Find where the given text appears and provide that cell's center as [X, Y] coordinate. 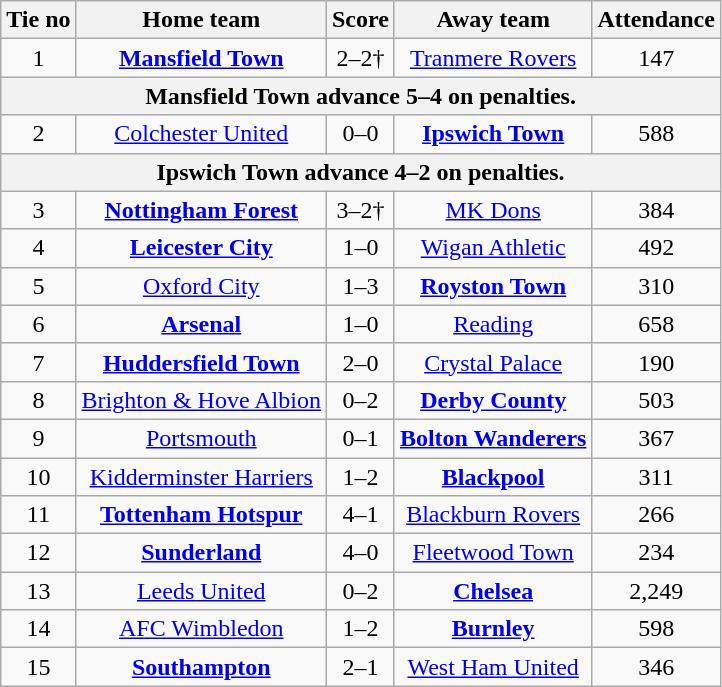
2–2† [360, 58]
10 [38, 477]
Oxford City [201, 286]
14 [38, 629]
234 [656, 553]
Portsmouth [201, 438]
Tottenham Hotspur [201, 515]
Mansfield Town advance 5–4 on penalties. [361, 96]
2–1 [360, 667]
598 [656, 629]
3–2† [360, 210]
367 [656, 438]
503 [656, 400]
Blackpool [493, 477]
5 [38, 286]
Bolton Wanderers [493, 438]
147 [656, 58]
Colchester United [201, 134]
9 [38, 438]
492 [656, 248]
AFC Wimbledon [201, 629]
Royston Town [493, 286]
Reading [493, 324]
Crystal Palace [493, 362]
Huddersfield Town [201, 362]
Derby County [493, 400]
MK Dons [493, 210]
West Ham United [493, 667]
Score [360, 20]
Ipswich Town advance 4–2 on penalties. [361, 172]
658 [656, 324]
310 [656, 286]
Kidderminster Harriers [201, 477]
Ipswich Town [493, 134]
Brighton & Hove Albion [201, 400]
13 [38, 591]
588 [656, 134]
Arsenal [201, 324]
1–3 [360, 286]
6 [38, 324]
Away team [493, 20]
Blackburn Rovers [493, 515]
2,249 [656, 591]
2 [38, 134]
1 [38, 58]
15 [38, 667]
4–0 [360, 553]
Fleetwood Town [493, 553]
Tie no [38, 20]
12 [38, 553]
346 [656, 667]
11 [38, 515]
Leeds United [201, 591]
266 [656, 515]
Attendance [656, 20]
8 [38, 400]
4–1 [360, 515]
0–1 [360, 438]
Mansfield Town [201, 58]
190 [656, 362]
0–0 [360, 134]
Home team [201, 20]
Sunderland [201, 553]
2–0 [360, 362]
Wigan Athletic [493, 248]
384 [656, 210]
7 [38, 362]
4 [38, 248]
Tranmere Rovers [493, 58]
Burnley [493, 629]
3 [38, 210]
311 [656, 477]
Chelsea [493, 591]
Leicester City [201, 248]
Southampton [201, 667]
Nottingham Forest [201, 210]
